Output the [x, y] coordinate of the center of the cell containing the given text.  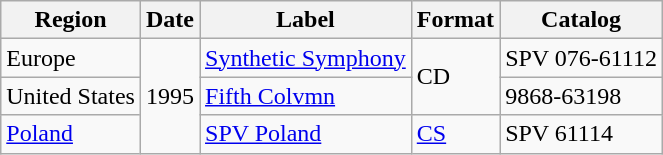
SPV 61114 [582, 134]
Format [455, 20]
SPV Poland [306, 134]
Synthetic Symphony [306, 58]
SPV 076-61112 [582, 58]
Fifth Colvmn [306, 96]
CD [455, 77]
United States [71, 96]
Region [71, 20]
Catalog [582, 20]
Poland [71, 134]
1995 [170, 96]
Date [170, 20]
Europe [71, 58]
CS [455, 134]
Label [306, 20]
9868-63198 [582, 96]
